Extract the [X, Y] coordinate from the center of the cell holding the provided text.  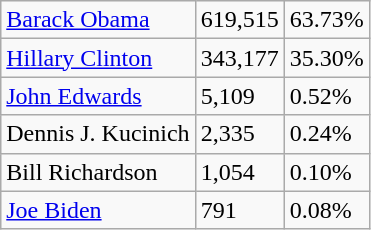
0.10% [326, 172]
343,177 [240, 58]
Barack Obama [98, 20]
35.30% [326, 58]
5,109 [240, 96]
Bill Richardson [98, 172]
0.52% [326, 96]
Dennis J. Kucinich [98, 134]
2,335 [240, 134]
John Edwards [98, 96]
Joe Biden [98, 210]
619,515 [240, 20]
0.24% [326, 134]
Hillary Clinton [98, 58]
791 [240, 210]
1,054 [240, 172]
0.08% [326, 210]
63.73% [326, 20]
